Return the (x, y) coordinate for the center point of the cell that contains the specified text.  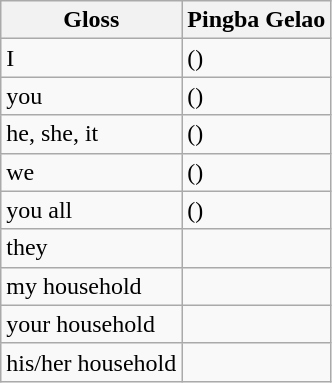
Pingba Gelao (256, 20)
my household (92, 286)
you (92, 96)
his/her household (92, 362)
we (92, 172)
Gloss (92, 20)
you all (92, 210)
I (92, 58)
your household (92, 324)
they (92, 248)
he, she, it (92, 134)
